Search for the cell housing the specified text and yield its [X, Y] center coordinate. 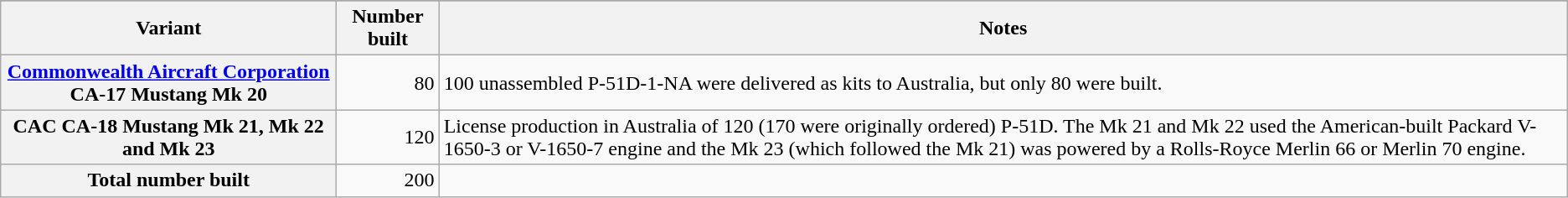
120 [388, 138]
Notes [1003, 29]
Total number built [169, 180]
Variant [169, 29]
100 unassembled P-51D-1-NA were delivered as kits to Australia, but only 80 were built. [1003, 82]
Commonwealth Aircraft Corporation CA-17 Mustang Mk 20 [169, 82]
Number built [388, 29]
80 [388, 82]
200 [388, 180]
CAC CA-18 Mustang Mk 21, Mk 22 and Mk 23 [169, 138]
